Locate the cell with the specified text and output its [x, y] center coordinate. 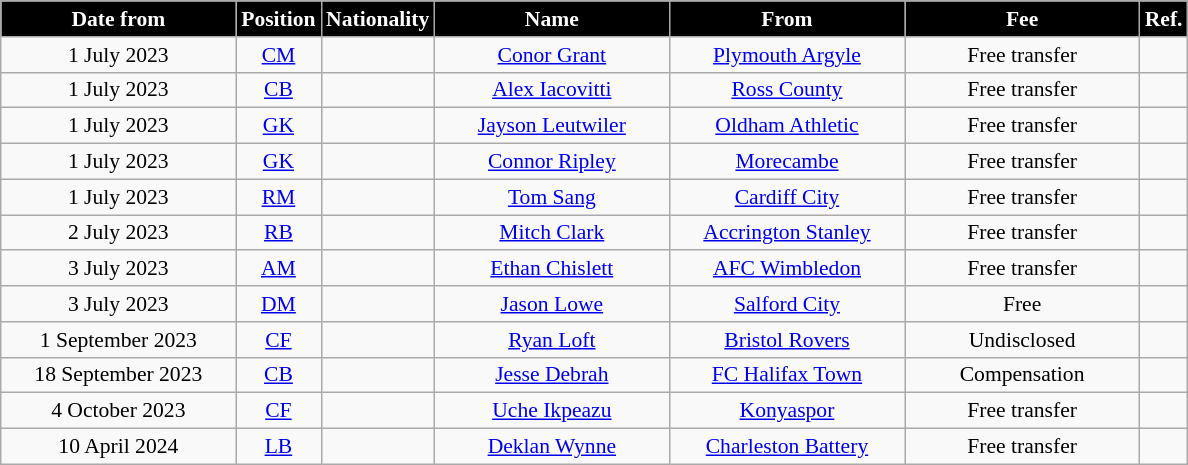
Salford City [786, 304]
Ethan Chislett [552, 269]
RB [278, 233]
DM [278, 304]
4 October 2023 [118, 411]
Fee [1022, 19]
RM [278, 197]
Compensation [1022, 375]
Cardiff City [786, 197]
Accrington Stanley [786, 233]
Jesse Debrah [552, 375]
Uche Ikpeazu [552, 411]
Free [1022, 304]
Date from [118, 19]
Jason Lowe [552, 304]
Morecambe [786, 162]
Ryan Loft [552, 340]
LB [278, 447]
Alex Iacovitti [552, 90]
FC Halifax Town [786, 375]
Nationality [378, 19]
Jayson Leutwiler [552, 126]
Ref. [1164, 19]
Charleston Battery [786, 447]
Bristol Rovers [786, 340]
Deklan Wynne [552, 447]
Position [278, 19]
AFC Wimbledon [786, 269]
Oldham Athletic [786, 126]
Undisclosed [1022, 340]
Tom Sang [552, 197]
Mitch Clark [552, 233]
Connor Ripley [552, 162]
Ross County [786, 90]
AM [278, 269]
Konyaspor [786, 411]
10 April 2024 [118, 447]
CM [278, 55]
2 July 2023 [118, 233]
Conor Grant [552, 55]
1 September 2023 [118, 340]
Name [552, 19]
Plymouth Argyle [786, 55]
From [786, 19]
18 September 2023 [118, 375]
